Detect which cell encompasses the target text, then output its (X, Y) center coordinate. 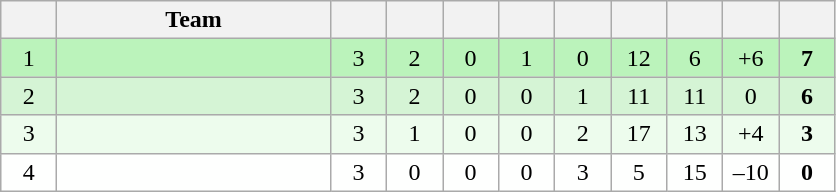
+4 (751, 134)
–10 (751, 172)
15 (695, 172)
4 (29, 172)
Team (194, 20)
13 (695, 134)
17 (639, 134)
5 (639, 172)
12 (639, 58)
+6 (751, 58)
7 (807, 58)
